Detect which cell encompasses the target text, then output its [X, Y] center coordinate. 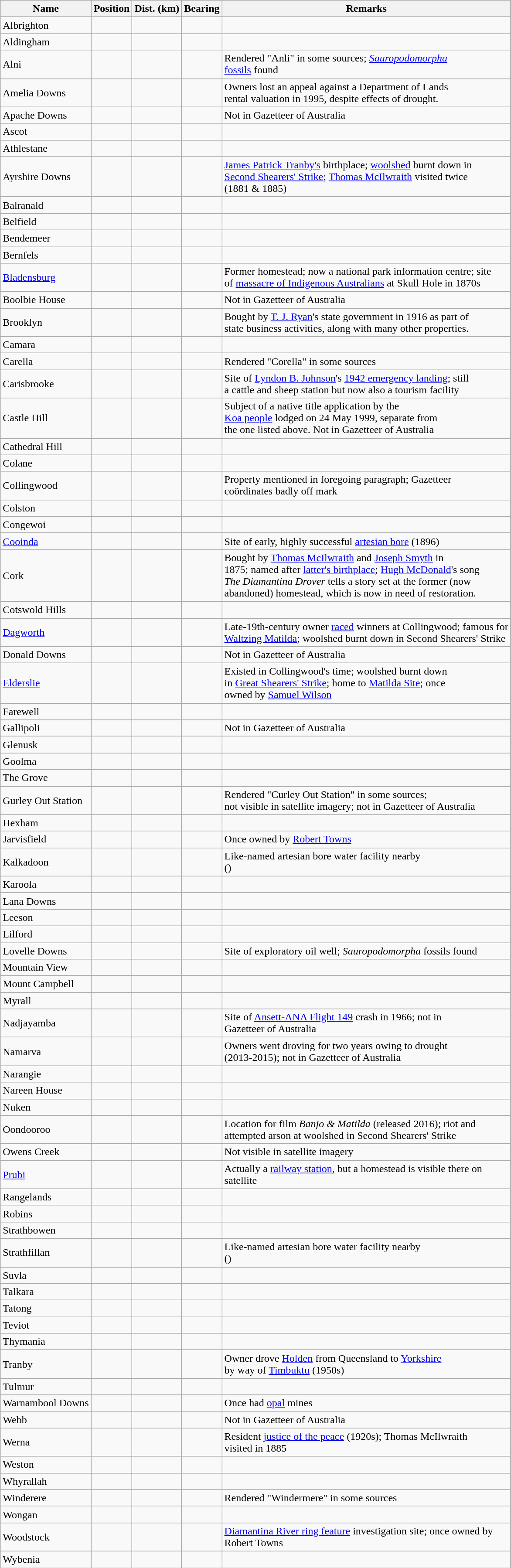
Thymania [46, 1342]
Wongan [46, 1514]
Property mentioned in foregoing paragraph; Gazetteercoördinates badly off mark [366, 486]
Webb [46, 1420]
Location for film Banjo & Matilda (released 2016); riot andattempted arson at woolshed in Second Shearers' Strike [366, 1129]
Strathfillan [46, 1252]
Winderere [46, 1498]
Elderslie [46, 683]
Castle Hill [46, 418]
Dist. (km) [157, 9]
Whyrallah [46, 1481]
Cathedral Hill [46, 447]
Site of early, highly successful artesian bore (1896) [366, 541]
Owners went droving for two years owing to drought (2013-2015); not in Gazetteer of Australia [366, 1052]
Name [46, 9]
Talkara [46, 1292]
Apache Downs [46, 115]
Cork [46, 576]
Boolbie House [46, 300]
Werna [46, 1442]
Athlestane [46, 148]
Warnambool Downs [46, 1403]
Alni [46, 65]
Bendemeer [46, 238]
Late-19th-century owner raced winners at Collingwood; famous forWaltzing Matilda; woolshed burnt down in Second Shearers' Strike [366, 632]
James Patrick Tranby's birthplace; woolshed burnt down inSecond Shearers' Strike; Thomas McIlwraith visited twice(1881 & 1885) [366, 177]
Strathbowen [46, 1230]
Diamantina River ring feature investigation site; once owned byRobert Towns [366, 1537]
Nuken [46, 1107]
Rendered "Anli" in some sources; Sauropodomorphafossils found [366, 65]
Dagworth [46, 632]
Site of Lyndon B. Johnson's 1942 emergency landing; stilla cattle and sheep station but now also a tourism facility [366, 384]
Gallipoli [46, 728]
Suvla [46, 1275]
Collingwood [46, 486]
The Grove [46, 778]
Lana Downs [46, 901]
Albrighton [46, 25]
Balranald [46, 205]
Kalkadoon [46, 862]
Ascot [46, 132]
Rangelands [46, 1197]
Myrall [46, 1001]
Resident justice of the peace (1920s); Thomas McIlwraithvisited in 1885 [366, 1442]
Leeson [46, 917]
Bought by T. J. Ryan's state government in 1916 as part ofstate business activities, along with many other properties. [366, 323]
Oondooroo [46, 1129]
Owner drove Holden from Queensland to Yorkshireby way of Timbuktu (1950s) [366, 1364]
Aldingham [46, 42]
Subject of a native title application by theKoa people lodged on 24 May 1999, separate fromthe one listed above. Not in Gazetteer of Australia [366, 418]
Nadjayamba [46, 1023]
Weston [46, 1465]
Mount Campbell [46, 984]
Congewoi [46, 525]
Karoola [46, 884]
Jarvisfield [46, 839]
Cotswold Hills [46, 610]
Site of Ansett-ANA Flight 149 crash in 1966; not inGazetteer of Australia [366, 1023]
Lovelle Downs [46, 951]
Robins [46, 1213]
Rendered "Corella" in some sources [366, 361]
Rendered "Windermere" in some sources [366, 1498]
Glenusk [46, 745]
Bladensburg [46, 277]
Site of exploratory oil well; Sauropodomorpha fossils found [366, 951]
Donald Downs [46, 655]
Farewell [46, 712]
Once had opal mines [366, 1403]
Owners lost an appeal against a Department of Landsrental valuation in 1995, despite effects of drought. [366, 92]
Tulmur [46, 1387]
Ayrshire Downs [46, 177]
Cooinda [46, 541]
Wybenia [46, 1559]
Position [112, 9]
Colston [46, 508]
Teviot [46, 1325]
Former homestead; now a national park information centre; siteof massacre of Indigenous Australians at Skull Hole in 1870s [366, 277]
Amelia Downs [46, 92]
Bearing [202, 9]
Actually a railway station, but a homestead is visible there onsatellite [366, 1175]
Tranby [46, 1364]
Remarks [366, 9]
Brooklyn [46, 323]
Colane [46, 463]
Camara [46, 345]
Gurley Out Station [46, 801]
Existed in Collingwood's time; woolshed burnt downin Great Shearers' Strike; home to Matilda Site; onceowned by Samuel Wilson [366, 683]
Namarva [46, 1052]
Hexham [46, 823]
Not visible in satellite imagery [366, 1152]
Belfield [46, 222]
Lilford [46, 934]
Woodstock [46, 1537]
Tatong [46, 1309]
Carella [46, 361]
Nareen House [46, 1091]
Mountain View [46, 968]
Bernfels [46, 255]
Once owned by Robert Towns [366, 839]
Rendered "Curley Out Station" in some sources; not visible in satellite imagery; not in Gazetteer of Australia [366, 801]
Owens Creek [46, 1152]
Goolma [46, 761]
Carisbrooke [46, 384]
Prubi [46, 1175]
Narangie [46, 1074]
